Return the [x, y] coordinate for the center point of the cell that contains the specified text.  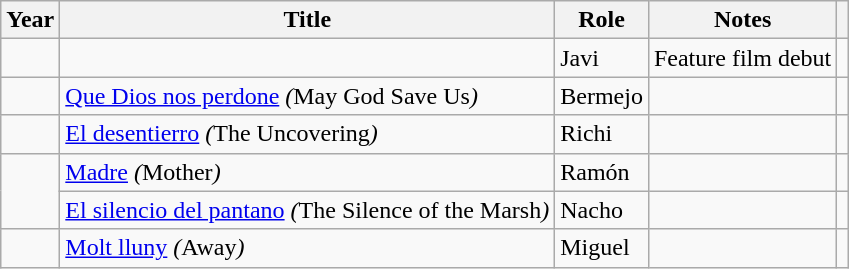
Title [308, 20]
Ramón [602, 172]
Molt lluny (Away) [308, 248]
El silencio del pantano (The Silence of the Marsh) [308, 210]
Miguel [602, 248]
Notes [742, 20]
Year [30, 20]
Madre (Mother) [308, 172]
Role [602, 20]
El desentierro (The Uncovering) [308, 134]
Feature film debut [742, 58]
Nacho [602, 210]
Javi [602, 58]
Bermejo [602, 96]
Que Dios nos perdone (May God Save Us) [308, 96]
Richi [602, 134]
